Detect which cell encompasses the target text, then output its (X, Y) center coordinate. 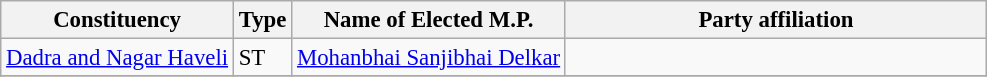
Dadra and Nagar Haveli (118, 58)
Name of Elected M.P. (429, 20)
Constituency (118, 20)
ST (262, 58)
Mohanbhai Sanjibhai Delkar (429, 58)
Type (262, 20)
Party affiliation (776, 20)
